Search for the cell housing the specified text and yield its [X, Y] center coordinate. 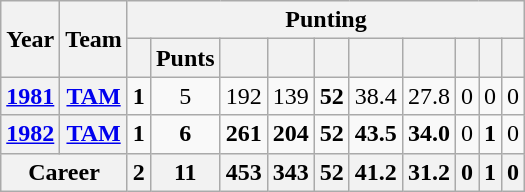
Punting [326, 20]
Team [94, 39]
204 [290, 134]
1981 [30, 96]
Punts [185, 58]
11 [185, 172]
139 [290, 96]
343 [290, 172]
38.4 [376, 96]
6 [185, 134]
34.0 [428, 134]
Career [64, 172]
2 [138, 172]
41.2 [376, 172]
27.8 [428, 96]
192 [244, 96]
43.5 [376, 134]
Year [30, 39]
453 [244, 172]
5 [185, 96]
261 [244, 134]
1982 [30, 134]
31.2 [428, 172]
